Return the (X, Y) coordinate for the center point of the cell that contains the specified text.  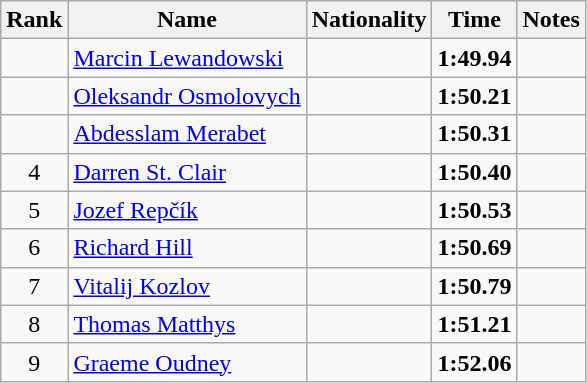
Graeme Oudney (187, 362)
7 (34, 286)
4 (34, 172)
Jozef Repčík (187, 210)
8 (34, 324)
Darren St. Clair (187, 172)
1:50.31 (474, 134)
1:50.40 (474, 172)
Abdesslam Merabet (187, 134)
1:50.69 (474, 248)
Vitalij Kozlov (187, 286)
Richard Hill (187, 248)
Notes (551, 20)
Name (187, 20)
1:52.06 (474, 362)
1:50.21 (474, 96)
Thomas Matthys (187, 324)
9 (34, 362)
Rank (34, 20)
6 (34, 248)
1:50.53 (474, 210)
Nationality (369, 20)
Marcin Lewandowski (187, 58)
1:51.21 (474, 324)
Oleksandr Osmolovych (187, 96)
5 (34, 210)
Time (474, 20)
1:49.94 (474, 58)
1:50.79 (474, 286)
